For the text-containing cell, return its midpoint in [X, Y] coordinate format. 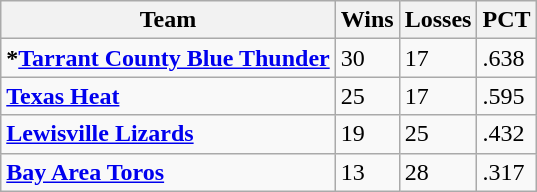
Losses [438, 20]
13 [367, 172]
Texas Heat [168, 96]
Team [168, 20]
*Tarrant County Blue Thunder [168, 58]
Lewisville Lizards [168, 134]
.317 [506, 172]
Bay Area Toros [168, 172]
.595 [506, 96]
Wins [367, 20]
.432 [506, 134]
28 [438, 172]
30 [367, 58]
PCT [506, 20]
.638 [506, 58]
19 [367, 134]
